Find where the given text appears and provide that cell's center as (X, Y) coordinate. 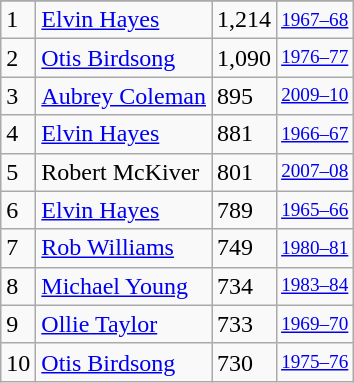
1967–68 (315, 20)
1976–77 (315, 58)
801 (244, 172)
5 (18, 172)
1969–70 (315, 324)
1980–81 (315, 248)
8 (18, 286)
1966–67 (315, 134)
1,090 (244, 58)
1975–76 (315, 362)
6 (18, 210)
Aubrey Coleman (124, 96)
9 (18, 324)
1,214 (244, 20)
1965–66 (315, 210)
895 (244, 96)
10 (18, 362)
Ollie Taylor (124, 324)
3 (18, 96)
2009–10 (315, 96)
4 (18, 134)
749 (244, 248)
Robert McKiver (124, 172)
730 (244, 362)
Rob Williams (124, 248)
2007–08 (315, 172)
Michael Young (124, 286)
789 (244, 210)
1 (18, 20)
2 (18, 58)
734 (244, 286)
733 (244, 324)
1983–84 (315, 286)
881 (244, 134)
7 (18, 248)
